Determine the (X, Y) coordinate at the center of the cell enclosing the given text.  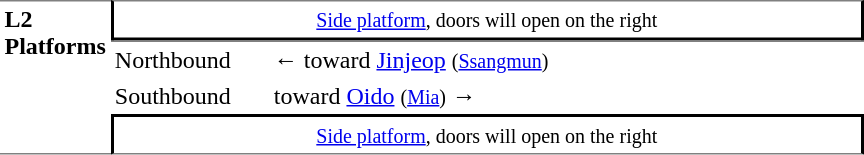
← toward Jinjeop (Ssangmun) (566, 59)
L2Platforms (55, 77)
Southbound (190, 96)
toward Oido (Mia) → (566, 96)
Northbound (190, 59)
